Output the [X, Y] coordinate of the center of the cell containing the given text.  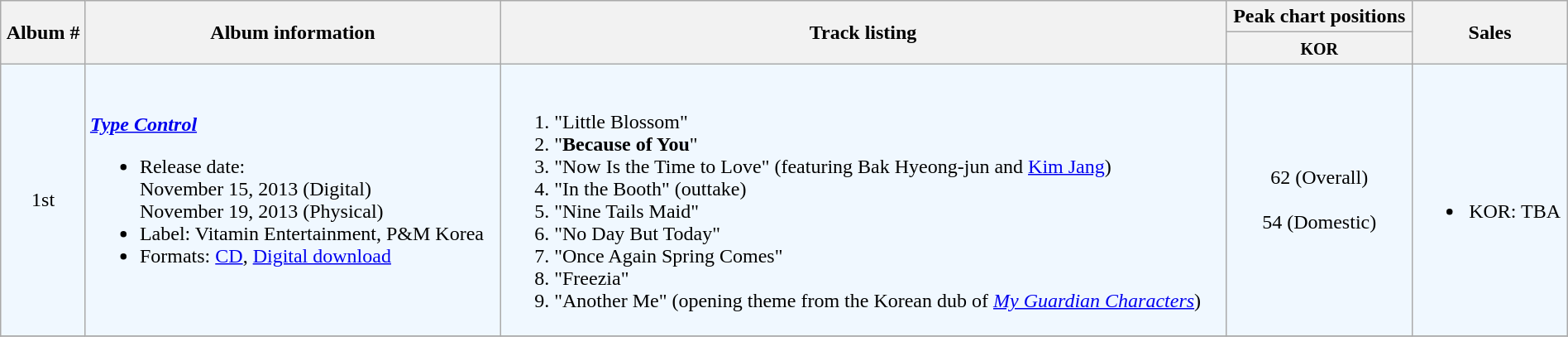
Album # [43, 32]
Album information [293, 32]
KOR: TBA [1490, 200]
Type ControlRelease date:November 15, 2013 (Digital)November 19, 2013 (Physical)Label: Vitamin Entertainment, P&M KoreaFormats: CD, Digital download [293, 200]
KOR [1318, 48]
Peak chart positions [1318, 17]
1st [43, 200]
Sales [1490, 32]
Track listing [863, 32]
62 (Overall)54 (Domestic) [1318, 200]
